Capture the cell that displays the provided text and extract its (X, Y) central coordinate. 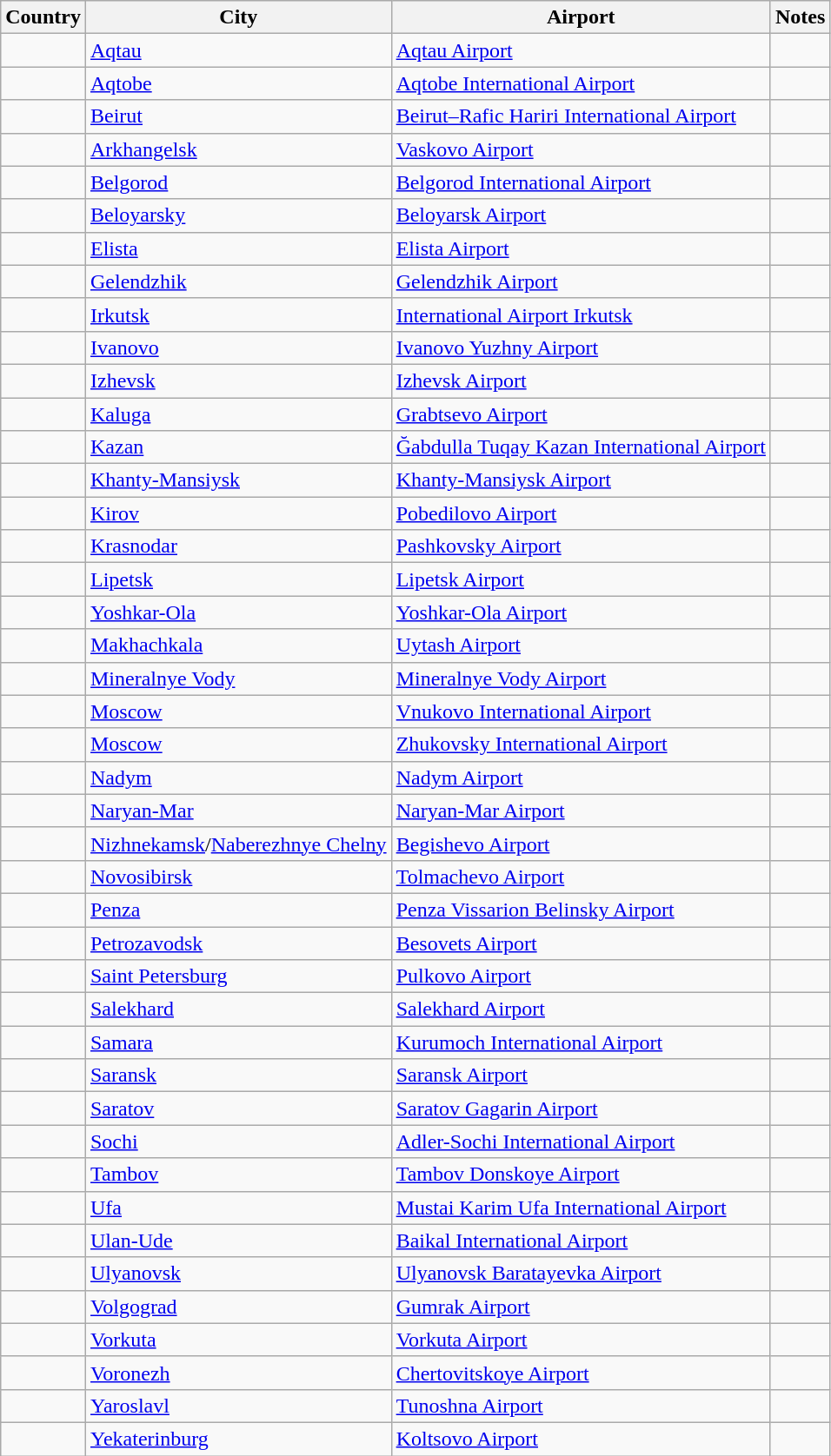
Khanty-Mansiysk (238, 480)
Beloyarsky (238, 215)
Saransk (238, 1075)
Aqtau Airport (581, 50)
Mustai Karim Ufa International Airport (581, 1208)
Belgorod (238, 182)
Besovets Airport (581, 943)
Aqtau (238, 50)
Kirov (238, 513)
Ulyanovsk Baratayevka Airport (581, 1274)
Saratov Gagarin Airport (581, 1109)
Saransk Airport (581, 1075)
Samara (238, 1042)
Irkutsk (238, 314)
Saint Petersburg (238, 976)
Airport (581, 17)
Naryan-Mar (238, 811)
Mineralnye Vody (238, 678)
Khanty-Mansiysk Airport (581, 480)
Pashkovsky Airport (581, 546)
Nizhnekamsk/Naberezhnye Chelny (238, 844)
Beirut–Rafic Hariri International Airport (581, 116)
Aqtobe International Airport (581, 83)
Kaluga (238, 414)
Beirut (238, 116)
Pulkovo Airport (581, 976)
Belgorod International Airport (581, 182)
Ulyanovsk (238, 1274)
Elista (238, 248)
Sochi (238, 1142)
Yekaterinburg (238, 1439)
Pobedilovo Airport (581, 513)
Tolmachevo Airport (581, 877)
Tambov (238, 1175)
Yoshkar-Ola (238, 612)
Penza Vissarion Belinsky Airport (581, 910)
Yoshkar-Ola Airport (581, 612)
Vorkuta Airport (581, 1340)
Makhachkala (238, 645)
Chertovitskoye Airport (581, 1373)
Notes (800, 17)
Koltsovo Airport (581, 1439)
Vnukovo International Airport (581, 711)
Lipetsk (238, 579)
Lipetsk Airport (581, 579)
Gelendzhik (238, 281)
City (238, 17)
Kazan (238, 447)
Ivanovo (238, 347)
Beloyarsk Airport (581, 215)
Izhevsk Airport (581, 381)
Zhukovsky International Airport (581, 745)
Novosibirsk (238, 877)
Baikal International Airport (581, 1241)
Volgograd (238, 1307)
Yaroslavl (238, 1406)
Vaskovo Airport (581, 149)
International Airport Irkutsk (581, 314)
Penza (238, 910)
Krasnodar (238, 546)
Petrozavodsk (238, 943)
Kurumoch International Airport (581, 1042)
Ğabdulla Tuqay Kazan International Airport (581, 447)
Vorkuta (238, 1340)
Mineralnye Vody Airport (581, 678)
Gumrak Airport (581, 1307)
Arkhangelsk (238, 149)
Saratov (238, 1109)
Salekhard Airport (581, 1009)
Begishevo Airport (581, 844)
Tambov Donskoye Airport (581, 1175)
Ufa (238, 1208)
Gelendzhik Airport (581, 281)
Ulan-Ude (238, 1241)
Voronezh (238, 1373)
Grabtsevo Airport (581, 414)
Adler-Sochi International Airport (581, 1142)
Salekhard (238, 1009)
Elista Airport (581, 248)
Ivanovo Yuzhny Airport (581, 347)
Nadym Airport (581, 778)
Nadym (238, 778)
Tunoshna Airport (581, 1406)
Naryan-Mar Airport (581, 811)
Country (43, 17)
Aqtobe (238, 83)
Izhevsk (238, 381)
Uytash Airport (581, 645)
